Determine the [x, y] coordinate at the center of the cell enclosing the given text.  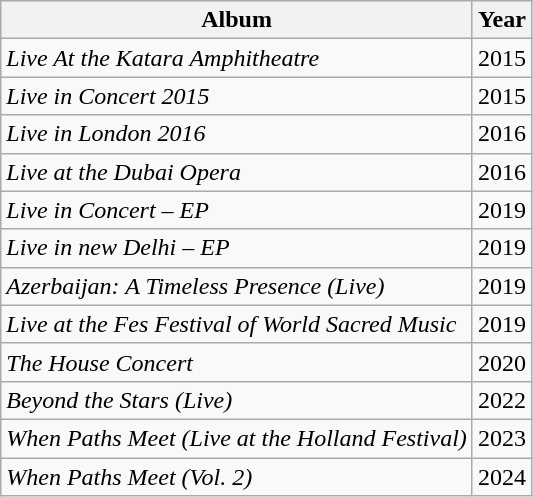
Live at the Fes Festival of World Sacred Music [237, 324]
The House Concert [237, 362]
When Paths Meet (Live at the Holland Festival) [237, 438]
2024 [502, 477]
Live at the Dubai Opera [237, 172]
Year [502, 20]
Live At the Katara Amphitheatre [237, 58]
Live in Concert 2015 [237, 96]
Live in new Delhi – EP [237, 248]
Live in London 2016 [237, 134]
2020 [502, 362]
When Paths Meet (Vol. 2) [237, 477]
Live in Concert – EP [237, 210]
2022 [502, 400]
Beyond the Stars (Live) [237, 400]
Azerbaijan: A Timeless Presence (Live) [237, 286]
Album [237, 20]
2023 [502, 438]
